Extract the [x, y] coordinate from the center of the cell holding the provided text.  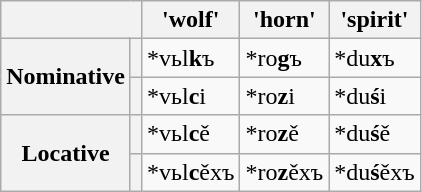
*rozě [284, 134]
*rogъ [284, 58]
'horn' [284, 20]
*duxъ [374, 58]
*rozěxъ [284, 172]
*duśěxъ [374, 172]
*duśě [374, 134]
Nominative [66, 77]
*duśi [374, 96]
*vьlkъ [191, 58]
'wolf' [191, 20]
*vьlcěxъ [191, 172]
'spirit' [374, 20]
*vьlci [191, 96]
*vьlcě [191, 134]
Locative [66, 153]
*rozi [284, 96]
